Scan for the cell matching the given text and deliver its [X, Y] coordinate at center. 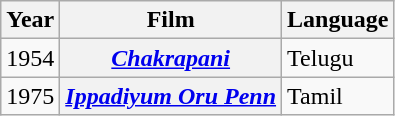
Year [30, 20]
Language [338, 20]
Chakrapani [171, 58]
Film [171, 20]
1975 [30, 96]
Ippadiyum Oru Penn [171, 96]
1954 [30, 58]
Telugu [338, 58]
Tamil [338, 96]
